Extract the [x, y] coordinate from the center of the cell holding the provided text.  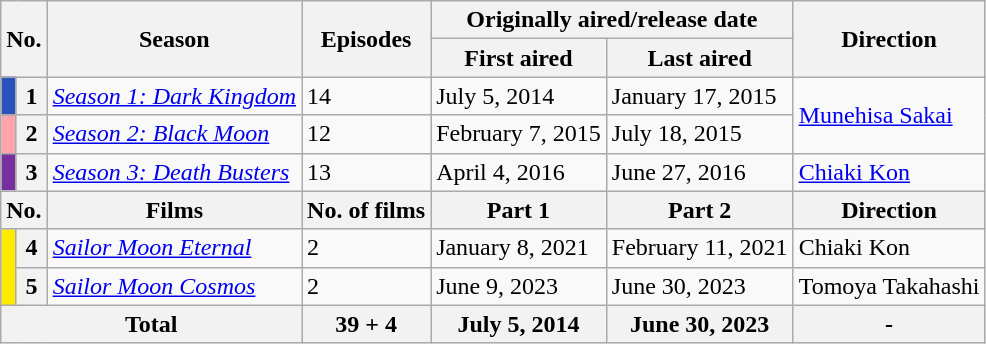
April 4, 2016 [519, 172]
12 [366, 134]
Tomoya Takahashi [889, 286]
Season [174, 39]
July 18, 2015 [700, 134]
Part 1 [519, 210]
Sailor Moon Cosmos [174, 286]
June 9, 2023 [519, 286]
Episodes [366, 39]
Season 1: Dark Kingdom [174, 96]
1 [32, 96]
Season 3: Death Busters [174, 172]
14 [366, 96]
Last aired [700, 58]
Season 2: Black Moon [174, 134]
January 17, 2015 [700, 96]
January 8, 2021 [519, 248]
4 [32, 248]
3 [32, 172]
Total [152, 324]
39 + 4 [366, 324]
First aired [519, 58]
Films [174, 210]
Part 2 [700, 210]
No. of films [366, 210]
June 27, 2016 [700, 172]
5 [32, 286]
13 [366, 172]
- [889, 324]
Munehisa Sakai [889, 115]
February 7, 2015 [519, 134]
Sailor Moon Eternal [174, 248]
Originally aired/release date [612, 20]
February 11, 2021 [700, 248]
